Provide the [x, y] coordinate of the cell's center where the given text is located.  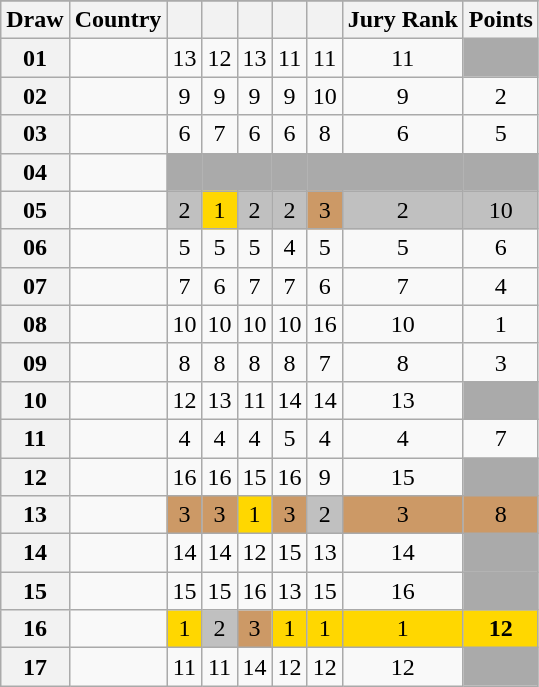
06 [35, 248]
Jury Rank [402, 20]
04 [35, 172]
07 [35, 286]
05 [35, 210]
08 [35, 324]
01 [35, 58]
Draw [35, 20]
Points [500, 20]
Country [118, 20]
09 [35, 362]
02 [35, 96]
17 [35, 667]
03 [35, 134]
